Capture the cell that displays the provided text and extract its [x, y] central coordinate. 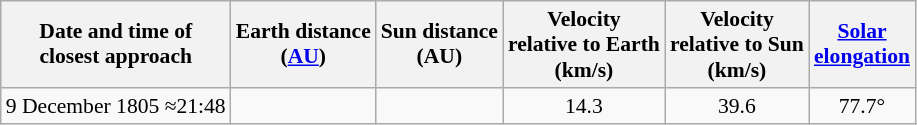
Velocityrelative to Earth(km/s) [584, 44]
Date and time ofclosest approach [116, 44]
Earth distance(AU) [304, 44]
39.6 [737, 106]
Velocityrelative to Sun(km/s) [737, 44]
Solarelongation [862, 44]
14.3 [584, 106]
9 December 1805 ≈21:48 [116, 106]
Sun distance(AU) [440, 44]
77.7° [862, 106]
